Provide the [x, y] coordinate of the cell's center where the given text is located.  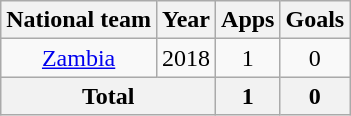
Goals [315, 20]
Zambia [79, 58]
Apps [248, 20]
Year [186, 20]
Total [108, 96]
National team [79, 20]
2018 [186, 58]
